Determine the (X, Y) coordinate at the center of the cell enclosing the given text.  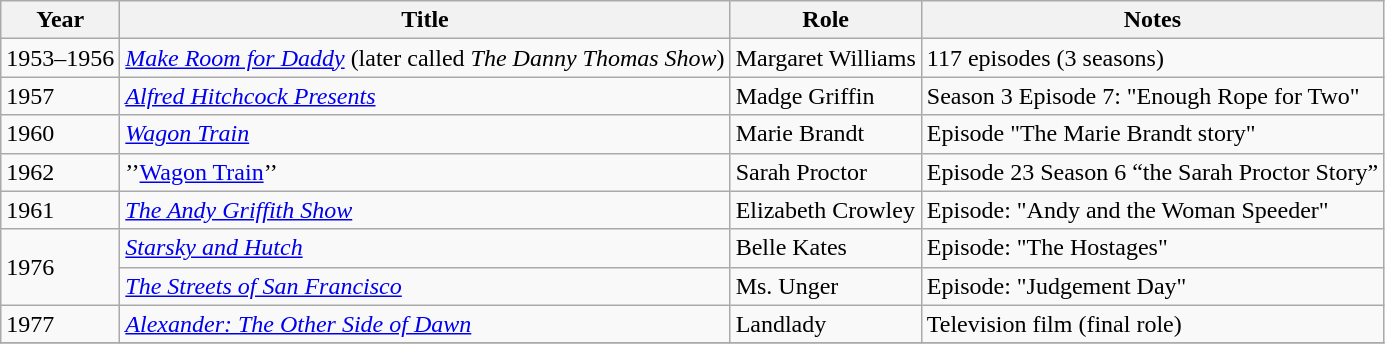
Notes (1152, 20)
The Andy Griffith Show (425, 210)
Episode "The Marie Brandt story" (1152, 134)
1961 (60, 210)
Landlady (826, 324)
Wagon Train (425, 134)
Marie Brandt (826, 134)
’’Wagon Train’’ (425, 172)
Season 3 Episode 7: "Enough Rope for Two" (1152, 96)
Madge Griffin (826, 96)
117 episodes (3 seasons) (1152, 58)
Elizabeth Crowley (826, 210)
1962 (60, 172)
1953–1956 (60, 58)
1957 (60, 96)
Role (826, 20)
The Streets of San Francisco (425, 286)
Episode: "Judgement Day" (1152, 286)
Belle Kates (826, 248)
1977 (60, 324)
1960 (60, 134)
Television film (final role) (1152, 324)
Alfred Hitchcock Presents (425, 96)
Alexander: The Other Side of Dawn (425, 324)
Episode: "Andy and the Woman Speeder" (1152, 210)
Year (60, 20)
Margaret Williams (826, 58)
Starsky and Hutch (425, 248)
Make Room for Daddy (later called The Danny Thomas Show) (425, 58)
Ms. Unger (826, 286)
Episode: "The Hostages" (1152, 248)
Sarah Proctor (826, 172)
1976 (60, 267)
Episode 23 Season 6 “the Sarah Proctor Story” (1152, 172)
Title (425, 20)
